Find where the given text appears and provide that cell's center as [X, Y] coordinate. 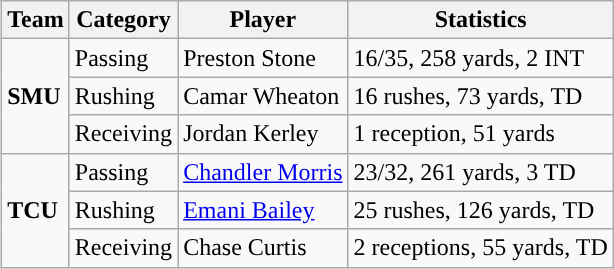
Emani Bailey [263, 210]
Category [123, 20]
Statistics [480, 20]
16 rushes, 73 yards, TD [480, 96]
Chase Curtis [263, 248]
Team [36, 20]
Camar Wheaton [263, 96]
Jordan Kerley [263, 134]
SMU [36, 96]
Chandler Morris [263, 172]
2 receptions, 55 yards, TD [480, 248]
TCU [36, 210]
Preston Stone [263, 58]
1 reception, 51 yards [480, 134]
16/35, 258 yards, 2 INT [480, 58]
25 rushes, 126 yards, TD [480, 210]
Player [263, 20]
23/32, 261 yards, 3 TD [480, 172]
